Provide the (x, y) coordinate of the cell's center where the given text is located.  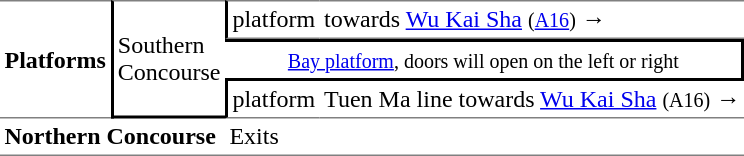
Northern Concourse (112, 137)
SouthernConcourse (168, 59)
Platforms (55, 59)
